From the cell containing the given text, extract its center point as (X, Y) coordinate. 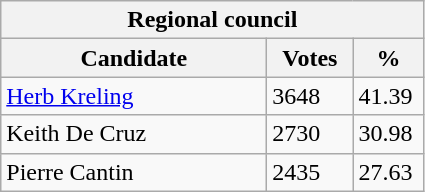
30.98 (388, 134)
2435 (310, 172)
3648 (310, 96)
Keith De Cruz (134, 134)
Candidate (134, 58)
Pierre Cantin (134, 172)
% (388, 58)
27.63 (388, 172)
Votes (310, 58)
2730 (310, 134)
41.39 (388, 96)
Herb Kreling (134, 96)
Regional council (212, 20)
